From the cell containing the given text, extract its center point as [X, Y] coordinate. 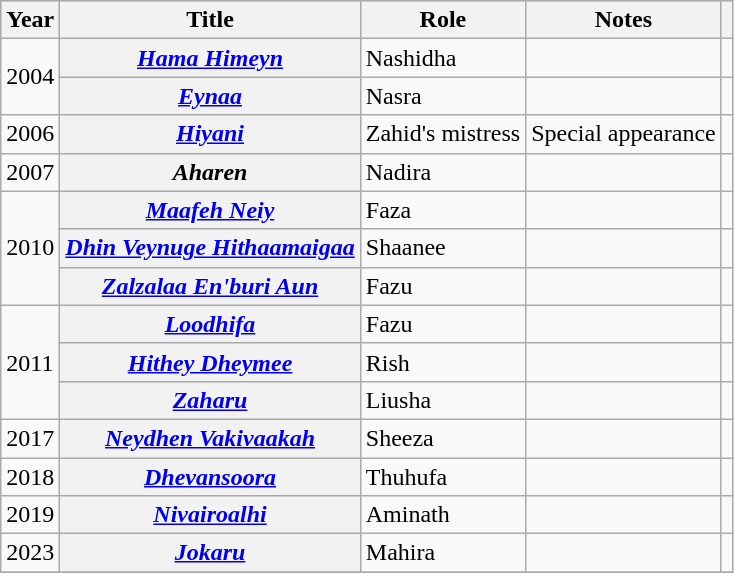
Zahid's mistress [442, 134]
2017 [30, 438]
Neydhen Vakivaakah [210, 438]
2004 [30, 77]
Hama Himeyn [210, 58]
Hiyani [210, 134]
Thuhufa [442, 477]
Jokaru [210, 553]
Nadira [442, 172]
Zalzalaa En'buri Aun [210, 286]
Aminath [442, 515]
Aharen [210, 172]
Dhin Veynuge Hithaamaigaa [210, 248]
2018 [30, 477]
Eynaa [210, 96]
2010 [30, 248]
Title [210, 20]
Year [30, 20]
Liusha [442, 400]
Sheeza [442, 438]
2019 [30, 515]
2006 [30, 134]
2007 [30, 172]
Notes [624, 20]
Role [442, 20]
Rish [442, 362]
Zaharu [210, 400]
Mahira [442, 553]
Special appearance [624, 134]
Dhevansoora [210, 477]
Shaanee [442, 248]
2023 [30, 553]
Hithey Dheymee [210, 362]
Faza [442, 210]
Nivairoalhi [210, 515]
2011 [30, 362]
Nashidha [442, 58]
Loodhifa [210, 324]
Maafeh Neiy [210, 210]
Nasra [442, 96]
